For the text-containing cell, return its midpoint in (X, Y) coordinate format. 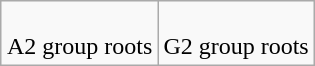
A2 group roots (79, 34)
G2 group roots (236, 34)
